Locate the cell with the specified text and output its [x, y] center coordinate. 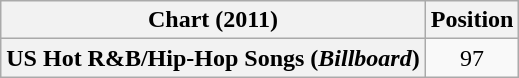
US Hot R&B/Hip-Hop Songs (Billboard) [213, 58]
Chart (2011) [213, 20]
97 [472, 58]
Position [472, 20]
